Pinpoint the cell where the given text exists, returning its (x, y) midpoint coordinate. 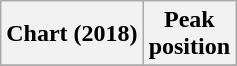
Peakposition (189, 34)
Chart (2018) (72, 34)
